From the cell containing the given text, extract its center point as [X, Y] coordinate. 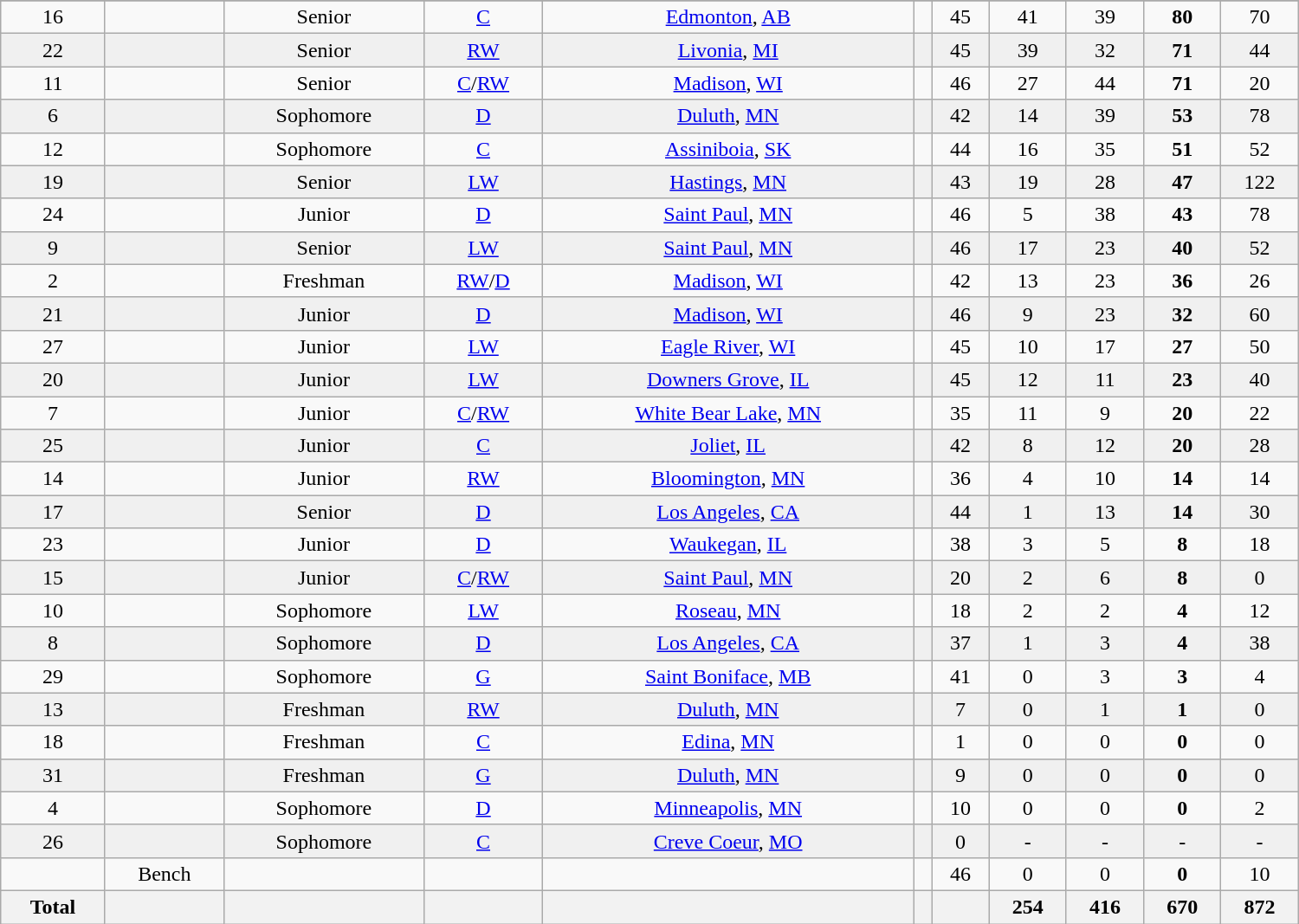
254 [1027, 907]
31 [53, 775]
White Bear Lake, MN [728, 413]
25 [53, 446]
Roseau, MN [728, 611]
51 [1183, 149]
Saint Boniface, MB [728, 676]
Eagle River, WI [728, 346]
Assiniboia, SK [728, 149]
80 [1183, 17]
47 [1183, 182]
53 [1183, 116]
Joliet, IL [728, 446]
Edina, MN [728, 742]
670 [1183, 907]
60 [1259, 313]
Waukegan, IL [728, 545]
21 [53, 313]
Bench [165, 874]
Livonia, MI [728, 50]
416 [1105, 907]
29 [53, 676]
Hastings, MN [728, 182]
15 [53, 578]
37 [960, 643]
70 [1259, 17]
Creve Coeur, MO [728, 841]
Downers Grove, IL [728, 379]
24 [53, 215]
Edmonton, AB [728, 17]
Minneapolis, MN [728, 808]
122 [1259, 182]
Total [53, 907]
872 [1259, 907]
Bloomington, MN [728, 479]
30 [1259, 512]
50 [1259, 346]
RW/D [483, 281]
